Search for the cell housing the specified text and yield its (X, Y) center coordinate. 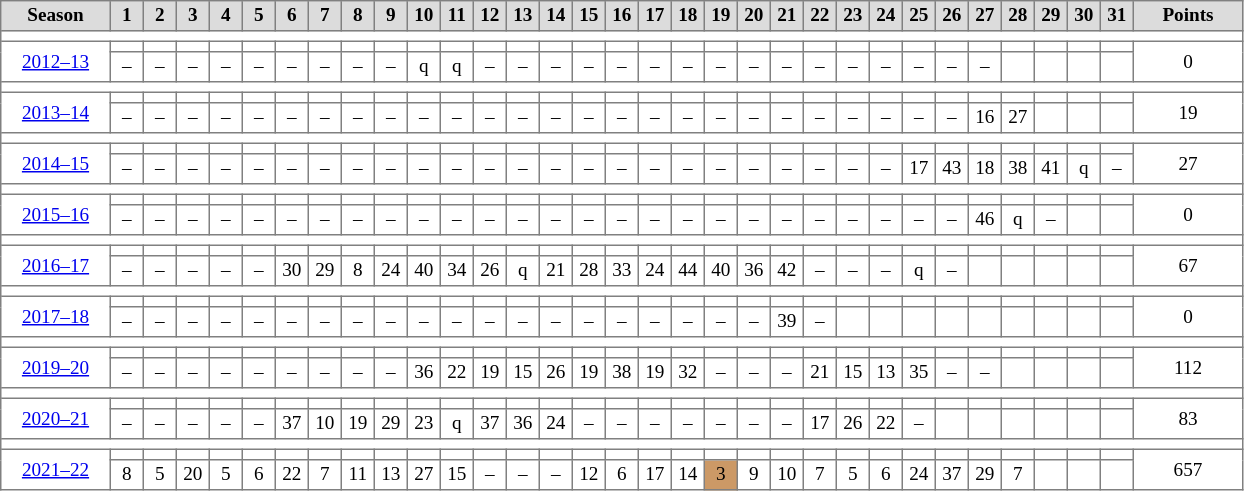
46 (984, 220)
2016–17 (56, 265)
32 (688, 373)
4 (226, 16)
Season (56, 16)
67 (1188, 265)
2013–14 (56, 112)
39 (786, 322)
41 (1050, 169)
657 (1188, 469)
31 (1116, 16)
44 (688, 271)
112 (1188, 367)
2 (160, 16)
2014–15 (56, 163)
25 (918, 16)
34 (456, 271)
2017–18 (56, 316)
42 (786, 271)
33 (622, 271)
2012–13 (56, 61)
43 (952, 169)
1 (126, 16)
Points (1188, 16)
2021–22 (56, 469)
2020–21 (56, 418)
83 (1188, 418)
2015–16 (56, 214)
35 (918, 373)
2019–20 (56, 367)
